For the text-containing cell, return its midpoint in [X, Y] coordinate format. 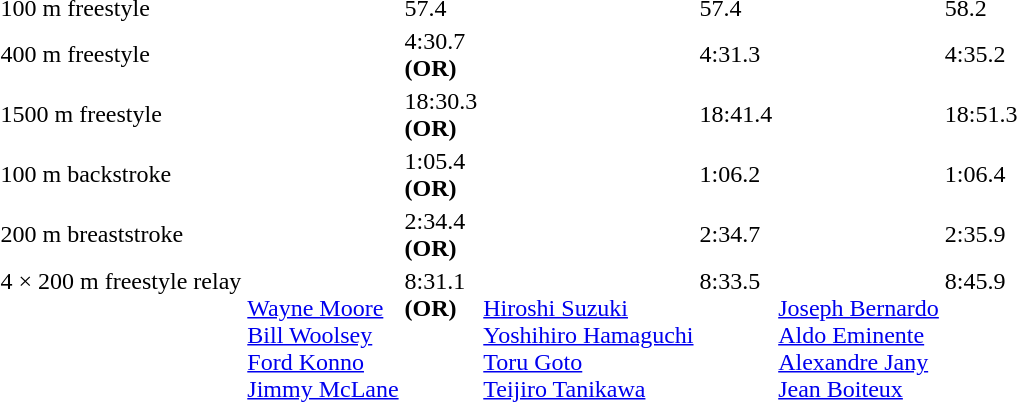
18:30.3 (OR) [441, 114]
1:06.2 [736, 174]
4:30.7 (OR) [441, 54]
1:05.4 (OR) [441, 174]
2:34.4 (OR) [441, 234]
18:41.4 [736, 114]
4:31.3 [736, 54]
2:34.7 [736, 234]
